Determine the [X, Y] coordinate at the center of the cell enclosing the given text.  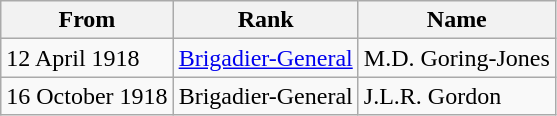
12 April 1918 [87, 58]
Name [456, 20]
Rank [266, 20]
From [87, 20]
J.L.R. Gordon [456, 96]
16 October 1918 [87, 96]
M.D. Goring-Jones [456, 58]
